Output the (X, Y) coordinate of the center of the cell containing the given text.  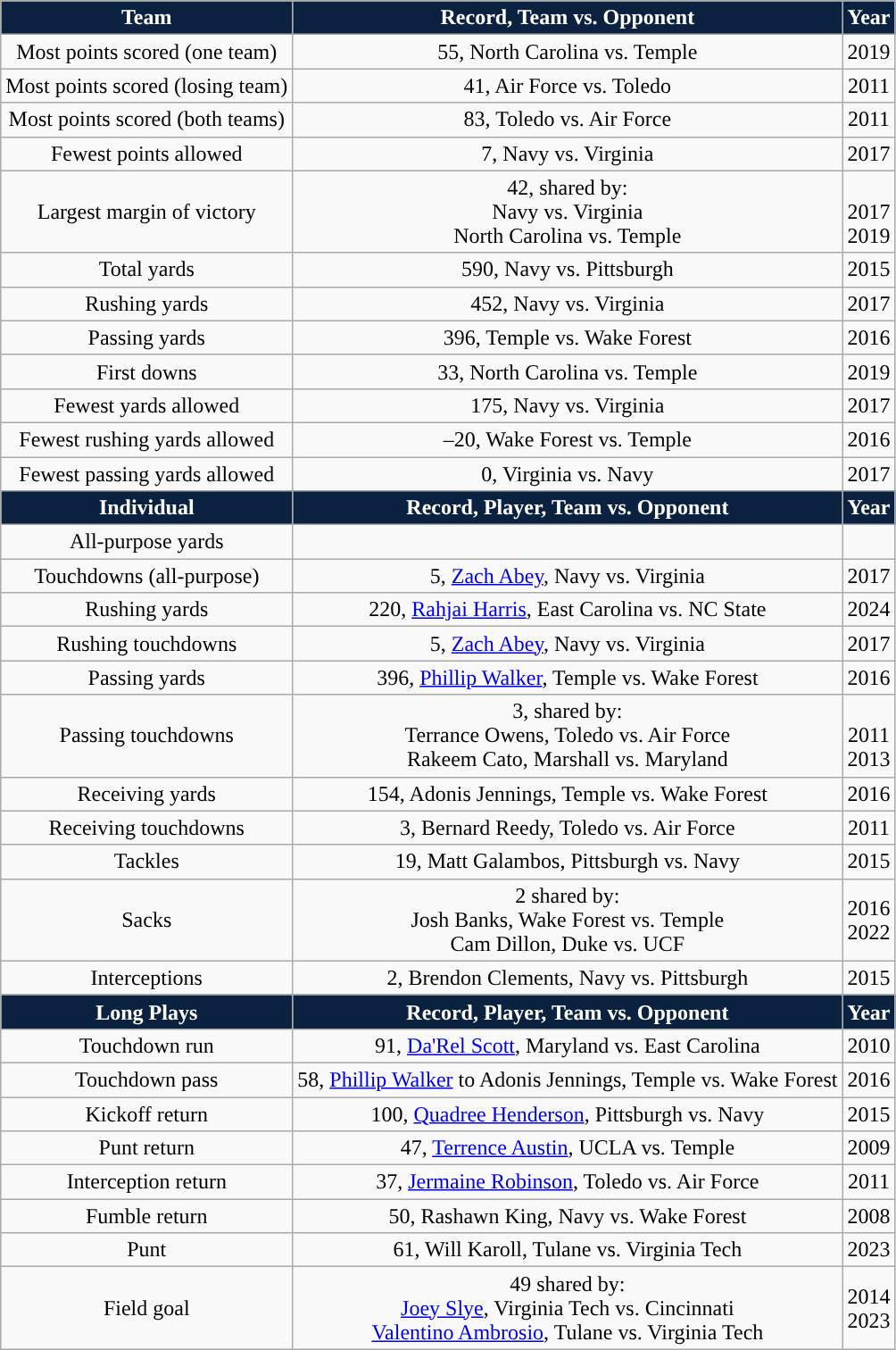
175, Navy vs. Virginia (568, 405)
Interception return (146, 1182)
Individual (146, 508)
Field goal (146, 1308)
Fewest passing yards allowed (146, 474)
47, Terrence Austin, UCLA vs. Temple (568, 1148)
37, Jermaine Robinson, Toledo vs. Air Force (568, 1182)
50, Rashawn King, Navy vs. Wake Forest (568, 1216)
Punt (146, 1250)
Receiving touchdowns (146, 828)
2 shared by: Josh Banks, Wake Forest vs. TempleCam Dillon, Duke vs. UCF (568, 920)
Rushing touchdowns (146, 644)
Fumble return (146, 1216)
452, Navy vs. Virginia (568, 304)
Largest margin of victory (146, 212)
Receiving yards (146, 794)
3, Bernard Reedy, Toledo vs. Air Force (568, 828)
Record, Team vs. Opponent (568, 18)
2008 (869, 1216)
7, Navy vs. Virginia (568, 154)
Long Plays (146, 1012)
Passing touchdowns (146, 736)
2024 (869, 610)
58, Phillip Walker to Adonis Jennings, Temple vs. Wake Forest (568, 1079)
Kickoff return (146, 1113)
100, Quadree Henderson, Pittsburgh vs. Navy (568, 1113)
3, shared by:Terrance Owens, Toledo vs. Air ForceRakeem Cato, Marshall vs. Maryland (568, 736)
396, Phillip Walker, Temple vs. Wake Forest (568, 678)
590, Navy vs. Pittsburgh (568, 270)
55, North Carolina vs. Temple (568, 52)
0, Virginia vs. Navy (568, 474)
20172019 (869, 212)
Sacks (146, 920)
Most points scored (one team) (146, 52)
61, Will Karoll, Tulane vs. Virginia Tech (568, 1250)
Punt return (146, 1148)
154, Adonis Jennings, Temple vs. Wake Forest (568, 794)
Touchdowns (all-purpose) (146, 576)
Team (146, 18)
91, Da'Rel Scott, Maryland vs. East Carolina (568, 1046)
Tackles (146, 862)
396, Temple vs. Wake Forest (568, 337)
2, Brendon Clements, Navy vs. Pittsburgh (568, 978)
20112013 (869, 736)
2016 2022 (869, 920)
All-purpose yards (146, 542)
42, shared by:Navy vs. VirginiaNorth Carolina vs. Temple (568, 212)
First downs (146, 371)
33, North Carolina vs. Temple (568, 371)
Touchdown run (146, 1046)
Interceptions (146, 978)
2010 (869, 1046)
Fewest yards allowed (146, 405)
Touchdown pass (146, 1079)
Most points scored (losing team) (146, 86)
49 shared by: Joey Slye, Virginia Tech vs. CincinnatiValentino Ambrosio, Tulane vs. Virginia Tech (568, 1308)
83, Toledo vs. Air Force (568, 120)
Total yards (146, 270)
20142023 (869, 1308)
–20, Wake Forest vs. Temple (568, 439)
41, Air Force vs. Toledo (568, 86)
2023 (869, 1250)
Most points scored (both teams) (146, 120)
Fewest points allowed (146, 154)
Fewest rushing yards allowed (146, 439)
19, Matt Galambos, Pittsburgh vs. Navy (568, 862)
2009 (869, 1148)
220, Rahjai Harris, East Carolina vs. NC State (568, 610)
